Output the [X, Y] coordinate of the center of the cell containing the given text.  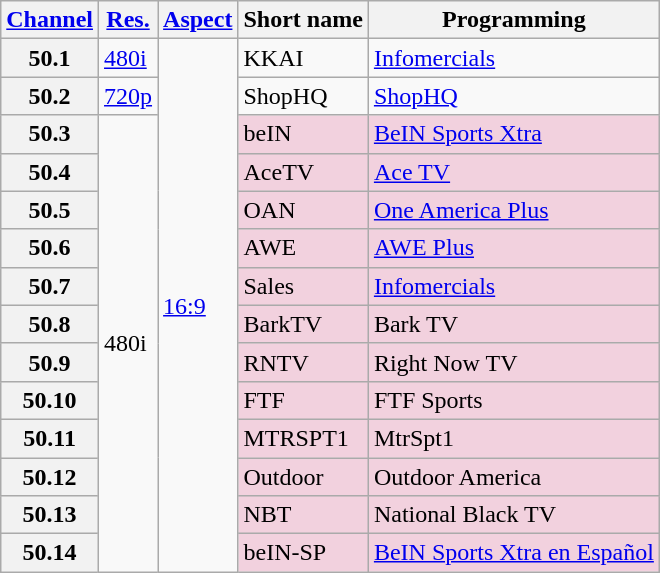
NBT [303, 515]
RNTV [303, 362]
AWE [303, 248]
Right Now TV [514, 362]
50.1 [50, 58]
50.12 [50, 477]
beIN-SP [303, 553]
Outdoor America [514, 477]
50.11 [50, 438]
National Black TV [514, 515]
50.13 [50, 515]
50.3 [50, 134]
MtrSpt1 [514, 438]
One America Plus [514, 210]
720p [128, 96]
BarkTV [303, 324]
16:9 [198, 306]
MTRSPT1 [303, 438]
50.10 [50, 400]
beIN [303, 134]
KKAI [303, 58]
BeIN Sports Xtra [514, 134]
50.6 [50, 248]
FTF [303, 400]
50.14 [50, 553]
Bark TV [514, 324]
Res. [128, 20]
50.2 [50, 96]
AWE Plus [514, 248]
Outdoor [303, 477]
50.7 [50, 286]
Programming [514, 20]
Short name [303, 20]
AceTV [303, 172]
BeIN Sports Xtra en Español [514, 553]
50.9 [50, 362]
Channel [50, 20]
FTF Sports [514, 400]
OAN [303, 210]
Ace TV [514, 172]
Sales [303, 286]
Aspect [198, 20]
50.8 [50, 324]
50.4 [50, 172]
50.5 [50, 210]
